Detect which cell encompasses the target text, then output its [X, Y] center coordinate. 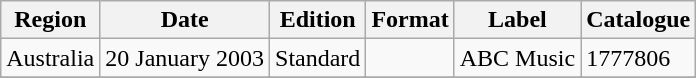
20 January 2003 [185, 58]
Australia [50, 58]
Standard [318, 58]
Region [50, 20]
Format [410, 20]
Catalogue [638, 20]
Edition [318, 20]
Date [185, 20]
Label [517, 20]
1777806 [638, 58]
ABC Music [517, 58]
